Provide the (X, Y) coordinate of the cell's center where the given text is located.  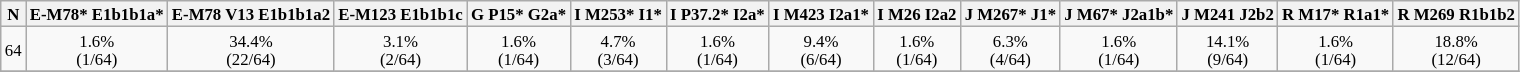
N (14, 14)
E-M123 E1b1b1c (400, 14)
E-M78 V13 E1b1b1a2 (251, 14)
G P15* G2a* (518, 14)
64 (14, 49)
9.4%(6/64) (821, 49)
J M241 J2b2 (1227, 14)
E-M78* E1b1b1a* (97, 14)
R M17* R1a1* (1336, 14)
4.7%(3/64) (618, 49)
34.4%(22/64) (251, 49)
J M67* J2a1b* (1118, 14)
I M26 I2a2 (916, 14)
R M269 R1b1b2 (1456, 14)
6.3%(4/64) (1011, 49)
14.1%(9/64) (1227, 49)
I P37.2* I2a* (718, 14)
I M423 I2a1* (821, 14)
I M253* I1* (618, 14)
J M267* J1* (1011, 14)
18.8%(12/64) (1456, 49)
3.1%(2/64) (400, 49)
